Return the [X, Y] coordinate for the center point of the cell that contains the specified text.  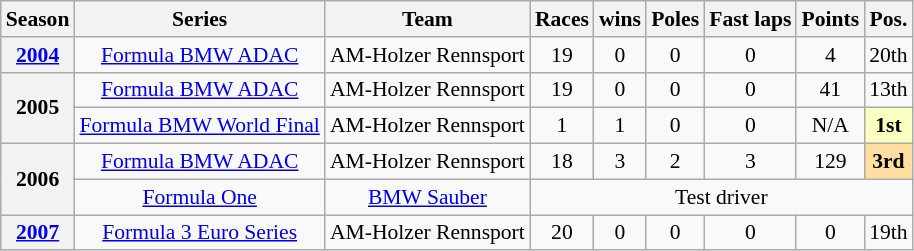
1st [888, 126]
20 [562, 233]
Test driver [722, 197]
Races [562, 19]
Formula 3 Euro Series [199, 233]
Formula One [199, 197]
2007 [38, 233]
3rd [888, 162]
N/A [830, 126]
Series [199, 19]
Pos. [888, 19]
2004 [38, 55]
2006 [38, 180]
129 [830, 162]
BMW Sauber [428, 197]
2 [675, 162]
Points [830, 19]
19th [888, 233]
Season [38, 19]
18 [562, 162]
13th [888, 90]
Fast laps [750, 19]
20th [888, 55]
Formula BMW World Final [199, 126]
wins [620, 19]
Team [428, 19]
Poles [675, 19]
4 [830, 55]
41 [830, 90]
2005 [38, 108]
